Scan for the cell matching the given text and deliver its [X, Y] coordinate at center. 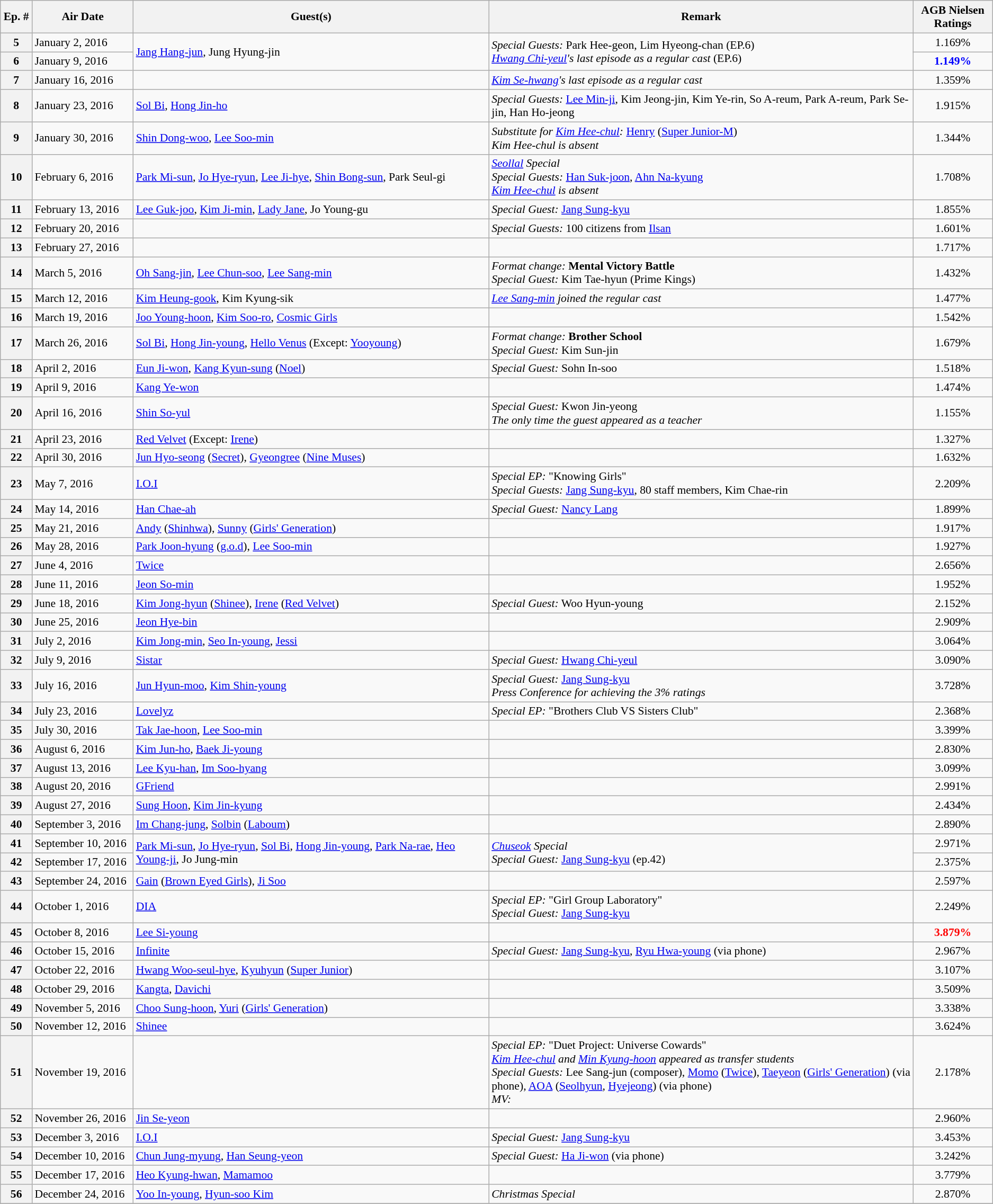
Eun Ji-won, Kang Kyun-sung (Noel) [311, 369]
1.855% [952, 210]
47 [16, 970]
2.152% [952, 603]
Park Mi-sun, Jo Hye-ryun, Lee Ji-hye, Shin Bong-sun, Park Seul-gi [311, 177]
Park Joon-hyung (g.o.d), Lee Soo-min [311, 547]
1.899% [952, 509]
17 [16, 343]
June 4, 2016 [83, 566]
21 [16, 439]
1.477% [952, 299]
October 15, 2016 [83, 951]
April 23, 2016 [83, 439]
Infinite [311, 951]
June 25, 2016 [83, 622]
Park Mi-sun, Jo Hye-ryun, Sol Bi, Hong Jin-young, Park Na-rae, Heo Young-ji, Jo Jung-min [311, 853]
11 [16, 210]
DIA [311, 907]
2.249% [952, 907]
Andy (Shinhwa), Sunny (Girls' Generation) [311, 528]
December 3, 2016 [83, 1137]
44 [16, 907]
15 [16, 299]
33 [16, 685]
Remark [701, 17]
23 [16, 483]
Sistar [311, 660]
Kim Heung-gook, Kim Kyung-sik [311, 299]
August 27, 2016 [83, 806]
1.915% [952, 106]
1.542% [952, 318]
November 5, 2016 [83, 1008]
July 30, 2016 [83, 730]
3.624% [952, 1027]
Ep. # [16, 17]
Red Velvet (Except: Irene) [311, 439]
Chun Jung-myung, Han Seung-yeon [311, 1156]
Shinee [311, 1027]
December 17, 2016 [83, 1175]
Format change: Brother SchoolSpecial Guest: Kim Sun-jin [701, 343]
5 [16, 42]
45 [16, 932]
Special Guest: Hwang Chi-yeul [701, 660]
51 [16, 1073]
2.870% [952, 1194]
Gain (Brown Eyed Girls), Ji Soo [311, 881]
November 26, 2016 [83, 1119]
3.879% [952, 932]
January 2, 2016 [83, 42]
13 [16, 247]
20 [16, 413]
May 7, 2016 [83, 483]
Han Chae-ah [311, 509]
October 22, 2016 [83, 970]
Lee Guk-joo, Kim Ji-min, Lady Jane, Jo Young-gu [311, 210]
July 23, 2016 [83, 711]
1.518% [952, 369]
19 [16, 388]
18 [16, 369]
Special Guest: Nancy Lang [701, 509]
2.890% [952, 825]
1.169% [952, 42]
Sol Bi, Hong Jin-young, Hello Venus (Except: Yooyoung) [311, 343]
May 21, 2016 [83, 528]
May 14, 2016 [83, 509]
53 [16, 1137]
Oh Sang-jin, Lee Chun-soo, Lee Sang-min [311, 273]
3.509% [952, 989]
Special Guest: Sohn In-soo [701, 369]
3.064% [952, 641]
September 3, 2016 [83, 825]
3.728% [952, 685]
Jang Hang-jun, Jung Hyung-jin [311, 52]
36 [16, 749]
January 16, 2016 [83, 81]
26 [16, 547]
Yoo In-young, Hyun-soo Kim [311, 1194]
2.597% [952, 881]
December 10, 2016 [83, 1156]
GFriend [311, 787]
6 [16, 61]
July 2, 2016 [83, 641]
September 10, 2016 [83, 843]
10 [16, 177]
Twice [311, 566]
Kim Jun-ho, Baek Ji-young [311, 749]
December 24, 2016 [83, 1194]
Special EP: "Knowing Girls"Special Guests: Jang Sung-kyu, 80 staff members, Kim Chae-rin [701, 483]
3.779% [952, 1175]
50 [16, 1027]
Lee Sang-min joined the regular cast [701, 299]
25 [16, 528]
1.327% [952, 439]
2.434% [952, 806]
August 13, 2016 [83, 768]
Chuseok SpecialSpecial Guest: Jang Sung-kyu (ep.42) [701, 853]
September 17, 2016 [83, 862]
1.149% [952, 61]
3.107% [952, 970]
1.927% [952, 547]
Sung Hoon, Kim Jin-kyung [311, 806]
Special EP: "Brothers Club VS Sisters Club" [701, 711]
3.090% [952, 660]
2.967% [952, 951]
2.960% [952, 1119]
Sol Bi, Hong Jin-ho [311, 106]
2.368% [952, 711]
February 13, 2016 [83, 210]
June 18, 2016 [83, 603]
Choo Sung-hoon, Yuri (Girls' Generation) [311, 1008]
Hwang Woo-seul-hye, Kyuhyun (Super Junior) [311, 970]
October 8, 2016 [83, 932]
February 6, 2016 [83, 177]
April 16, 2016 [83, 413]
16 [16, 318]
2.178% [952, 1073]
1.155% [952, 413]
Jeon Hye-bin [311, 622]
Special Guests: 100 citizens from Ilsan [701, 229]
Lee Si-young [311, 932]
41 [16, 843]
Kangta, Davichi [311, 989]
48 [16, 989]
Seollal SpecialSpecial Guests: Han Suk-joon, Ahn Na-kyungKim Hee-chul is absent [701, 177]
January 9, 2016 [83, 61]
2.209% [952, 483]
Jin Se-yeon [311, 1119]
Lovelyz [311, 711]
2.656% [952, 566]
Air Date [83, 17]
2.830% [952, 749]
Guest(s) [311, 17]
February 27, 2016 [83, 247]
January 23, 2016 [83, 106]
24 [16, 509]
1.917% [952, 528]
40 [16, 825]
7 [16, 81]
September 24, 2016 [83, 881]
2.909% [952, 622]
12 [16, 229]
October 1, 2016 [83, 907]
Substitute for Kim Hee-chul: Henry (Super Junior-M)Kim Hee-chul is absent [701, 138]
June 11, 2016 [83, 585]
Special Guest: Woo Hyun-young [701, 603]
Jeon So-min [311, 585]
Shin So-yul [311, 413]
37 [16, 768]
April 2, 2016 [83, 369]
3.099% [952, 768]
March 5, 2016 [83, 273]
1.344% [952, 138]
32 [16, 660]
Special Guest: Jang Sung-kyu, Ryu Hwa-young (via phone) [701, 951]
November 12, 2016 [83, 1027]
Jun Hyo-seong (Secret), Gyeongree (Nine Muses) [311, 458]
39 [16, 806]
30 [16, 622]
July 16, 2016 [83, 685]
Tak Jae-hoon, Lee Soo-min [311, 730]
February 20, 2016 [83, 229]
1.632% [952, 458]
January 30, 2016 [83, 138]
Christmas Special [701, 1194]
August 20, 2016 [83, 787]
Special EP: "Girl Group Laboratory"Special Guest: Jang Sung-kyu [701, 907]
Special Guest: Ha Ji-won (via phone) [701, 1156]
May 28, 2016 [83, 547]
2.971% [952, 843]
22 [16, 458]
1.708% [952, 177]
March 19, 2016 [83, 318]
43 [16, 881]
Special Guests: Lee Min-ji, Kim Jeong-jin, Kim Ye-rin, So A-reum, Park A-reum, Park Se-jin, Han Ho-jeong [701, 106]
31 [16, 641]
Format change: Mental Victory BattleSpecial Guest: Kim Tae-hyun (Prime Kings) [701, 273]
14 [16, 273]
49 [16, 1008]
9 [16, 138]
34 [16, 711]
2.375% [952, 862]
August 6, 2016 [83, 749]
Jun Hyun-moo, Kim Shin-young [311, 685]
Kim Jong-min, Seo In-young, Jessi [311, 641]
2.991% [952, 787]
52 [16, 1119]
Lee Kyu-han, Im Soo-hyang [311, 768]
1.474% [952, 388]
56 [16, 1194]
1.952% [952, 585]
Special Guest: Kwon Jin-yeongThe only time the guest appeared as a teacher [701, 413]
Shin Dong-woo, Lee Soo-min [311, 138]
3.399% [952, 730]
AGB Nielsen Ratings [952, 17]
Heo Kyung-hwan, Mamamoo [311, 1175]
55 [16, 1175]
March 12, 2016 [83, 299]
54 [16, 1156]
3.338% [952, 1008]
28 [16, 585]
Kim Jong-hyun (Shinee), Irene (Red Velvet) [311, 603]
November 19, 2016 [83, 1073]
Kim Se-hwang's last episode as a regular cast [701, 81]
3.453% [952, 1137]
March 26, 2016 [83, 343]
Special Guests: Park Hee-geon, Lim Hyeong-chan (EP.6)Hwang Chi-yeul's last episode as a regular cast (EP.6) [701, 52]
38 [16, 787]
1.717% [952, 247]
April 30, 2016 [83, 458]
April 9, 2016 [83, 388]
Im Chang-jung, Solbin (Laboum) [311, 825]
October 29, 2016 [83, 989]
8 [16, 106]
1.601% [952, 229]
Special Guest: Jang Sung-kyuPress Conference for achieving the 3% ratings [701, 685]
July 9, 2016 [83, 660]
Kang Ye-won [311, 388]
27 [16, 566]
3.242% [952, 1156]
Joo Young-hoon, Kim Soo-ro, Cosmic Girls [311, 318]
29 [16, 603]
35 [16, 730]
1.359% [952, 81]
42 [16, 862]
1.679% [952, 343]
46 [16, 951]
1.432% [952, 273]
